Extract the [x, y] coordinate from the center of the cell holding the provided text.  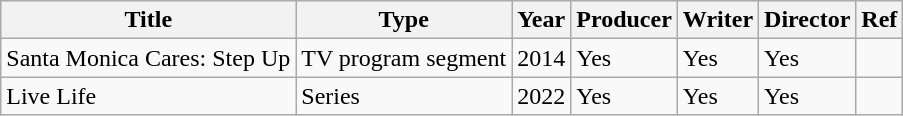
Writer [718, 20]
Ref [880, 20]
2022 [542, 96]
Year [542, 20]
2014 [542, 58]
Director [808, 20]
Series [404, 96]
Title [148, 20]
TV program segment [404, 58]
Producer [624, 20]
Type [404, 20]
Live Life [148, 96]
Santa Monica Cares: Step Up [148, 58]
